Find where the given text appears and provide that cell's center as [X, Y] coordinate. 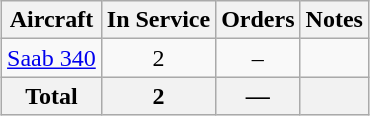
Saab 340 [52, 58]
In Service [158, 20]
– [258, 58]
— [258, 96]
Notes [334, 20]
Orders [258, 20]
Total [52, 96]
Aircraft [52, 20]
